Return the (X, Y) coordinate for the center point of the cell that contains the specified text.  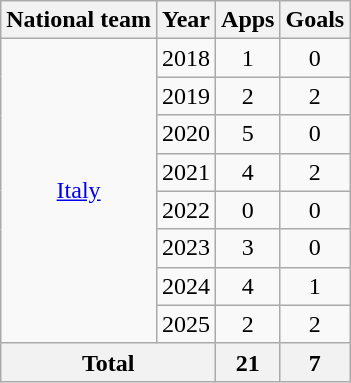
Italy (79, 191)
Apps (248, 20)
Total (108, 362)
National team (79, 20)
2021 (186, 172)
7 (315, 362)
2022 (186, 210)
5 (248, 134)
21 (248, 362)
2024 (186, 286)
2025 (186, 324)
Goals (315, 20)
Year (186, 20)
2023 (186, 248)
2020 (186, 134)
3 (248, 248)
2018 (186, 58)
2019 (186, 96)
